Scan for the cell matching the given text and deliver its (X, Y) coordinate at center. 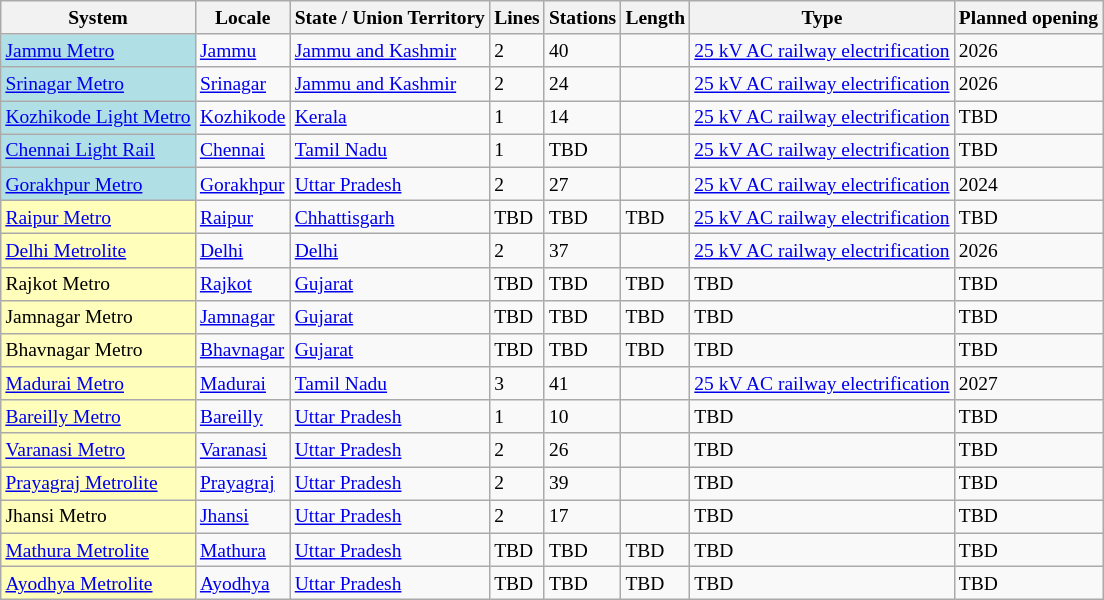
Raipur (242, 216)
2024 (1028, 184)
Gorakhpur (242, 184)
Ayodhya (242, 584)
Chhattisgarh (390, 216)
Length (656, 18)
Chennai (242, 150)
2027 (1028, 384)
Bhavnagar (242, 350)
Raipur Metro (98, 216)
Stations (582, 18)
Mathura Metrolite (98, 550)
Kozhikode Light Metro (98, 118)
System (98, 18)
Kerala (390, 118)
Type (822, 18)
Locale (242, 18)
Gorakhpur Metro (98, 184)
Varanasi (242, 450)
3 (518, 384)
Rajkot (242, 284)
State / Union Territory (390, 18)
Planned opening (1028, 18)
17 (582, 516)
Jamnagar Metro (98, 316)
Jammu Metro (98, 50)
Rajkot Metro (98, 284)
Jhansi Metro (98, 516)
Lines (518, 18)
Kozhikode (242, 118)
Madurai Metro (98, 384)
Jamnagar (242, 316)
Srinagar Metro (98, 84)
Bareilly (242, 416)
27 (582, 184)
Varanasi Metro (98, 450)
Jhansi (242, 516)
41 (582, 384)
Srinagar (242, 84)
Delhi Metrolite (98, 250)
40 (582, 50)
26 (582, 450)
Jammu (242, 50)
37 (582, 250)
Prayagraj Metrolite (98, 484)
10 (582, 416)
14 (582, 118)
24 (582, 84)
Madurai (242, 384)
Bareilly Metro (98, 416)
Mathura (242, 550)
Ayodhya Metrolite (98, 584)
Bhavnagar Metro (98, 350)
Prayagraj (242, 484)
39 (582, 484)
Chennai Light Rail (98, 150)
